Capture the cell that displays the provided text and extract its (X, Y) central coordinate. 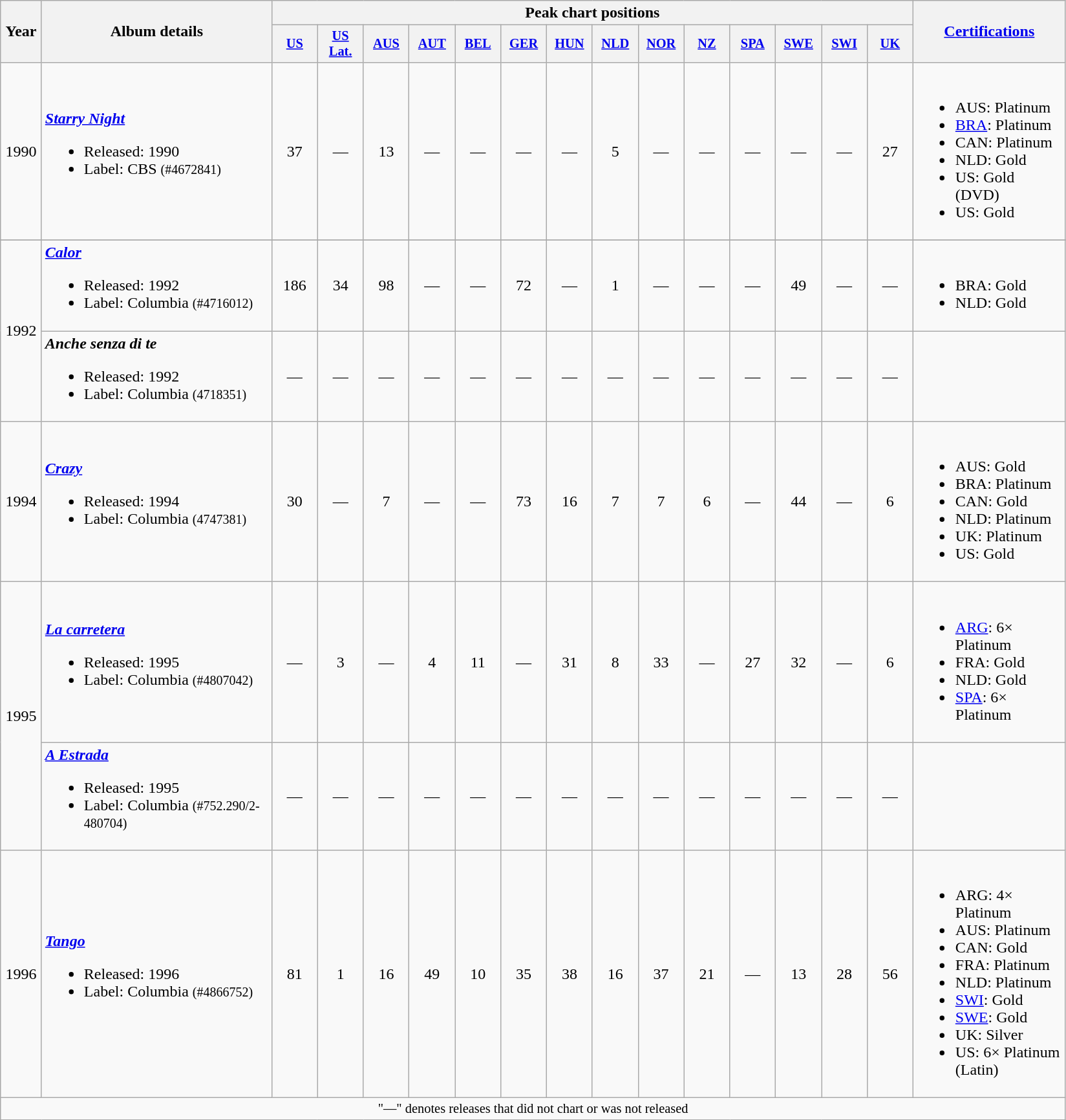
35 (524, 974)
33 (661, 662)
Album details (156, 32)
73 (524, 502)
CrazyReleased: 1994Label: Columbia (4747381) (156, 502)
BRA: GoldNLD: Gold (989, 286)
AUS: GoldBRA: PlatinumCAN: GoldNLD: PlatinumUK: PlatinumUS: Gold (989, 502)
SPA (752, 44)
72 (524, 286)
1990 (21, 151)
AUS: PlatinumBRA: PlatinumCAN: PlatinumNLD: GoldUS: Gold (DVD)US: Gold (989, 151)
Anche senza di teReleased: 1992Label: Columbia (4718351) (156, 376)
UK (890, 44)
Certifications (989, 32)
28 (844, 974)
Starry NightReleased: 1990Label: CBS (#4672841) (156, 151)
5 (615, 151)
NLD (615, 44)
BEL (478, 44)
56 (890, 974)
3 (340, 662)
La carreteraReleased: 1995Label: Columbia (#4807042) (156, 662)
NOR (661, 44)
11 (478, 662)
CalorReleased: 1992Label: Columbia (#4716012) (156, 286)
1995 (21, 716)
Year (21, 32)
10 (478, 974)
A EstradaReleased: 1995Label: Columbia (#752.290/2-480704) (156, 797)
TangoReleased: 1996Label: Columbia (#4866752) (156, 974)
GER (524, 44)
ARG: 6× PlatinumFRA: GoldNLD: GoldSPA: 6× Platinum (989, 662)
SWI (844, 44)
21 (707, 974)
186 (295, 286)
AUT (432, 44)
4 (432, 662)
Peak chart positions (592, 13)
34 (340, 286)
US Lat. (340, 44)
ARG: 4× PlatinumAUS: PlatinumCAN: GoldFRA: PlatinumNLD: PlatinumSWI: GoldSWE: GoldUK: SilverUS: 6× Platinum (Latin) (989, 974)
US (295, 44)
SWE (799, 44)
NZ (707, 44)
38 (569, 974)
"—" denotes releases that did not chart or was not released (533, 1109)
30 (295, 502)
44 (799, 502)
81 (295, 974)
32 (799, 662)
HUN (569, 44)
1992 (21, 331)
98 (387, 286)
1994 (21, 502)
31 (569, 662)
AUS (387, 44)
8 (615, 662)
1996 (21, 974)
